Determine the [X, Y] coordinate at the center of the cell enclosing the given text.  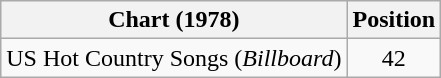
Position [394, 20]
42 [394, 58]
US Hot Country Songs (Billboard) [174, 58]
Chart (1978) [174, 20]
